Detect which cell encompasses the target text, then output its (X, Y) center coordinate. 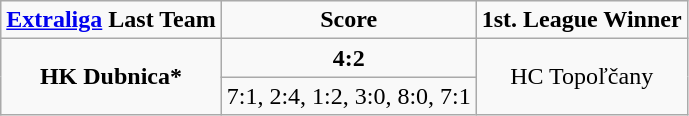
1st. League Winner (582, 20)
HK Dubnica* (111, 77)
HC Topoľčany (582, 77)
Score (348, 20)
4:2 (348, 58)
7:1, 2:4, 1:2, 3:0, 8:0, 7:1 (348, 96)
Extraliga Last Team (111, 20)
